Pinpoint the cell where the given text exists, returning its [x, y] midpoint coordinate. 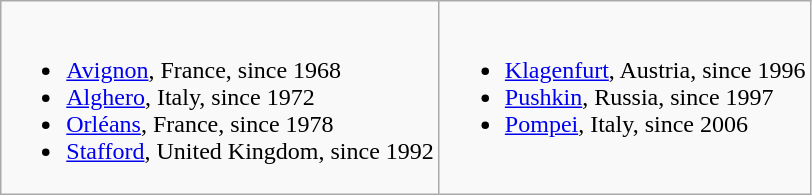
Klagenfurt, Austria, since 1996 Pushkin, Russia, since 1997 Pompei, Italy, since 2006 [625, 98]
Avignon, France, since 1968 Alghero, Italy, since 1972 Orléans, France, since 1978 Stafford, United Kingdom, since 1992 [220, 98]
